Capture the cell that displays the provided text and extract its [x, y] central coordinate. 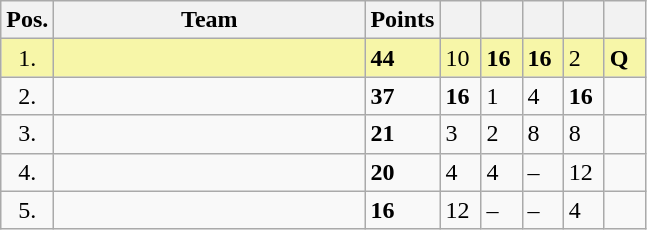
37 [402, 96]
Pos. [28, 20]
3. [28, 134]
Team [210, 20]
21 [402, 134]
1. [28, 58]
2. [28, 96]
44 [402, 58]
5. [28, 210]
20 [402, 172]
10 [460, 58]
Points [402, 20]
3 [460, 134]
4. [28, 172]
1 [502, 96]
Q [624, 58]
